For the text-containing cell, return its midpoint in [X, Y] coordinate format. 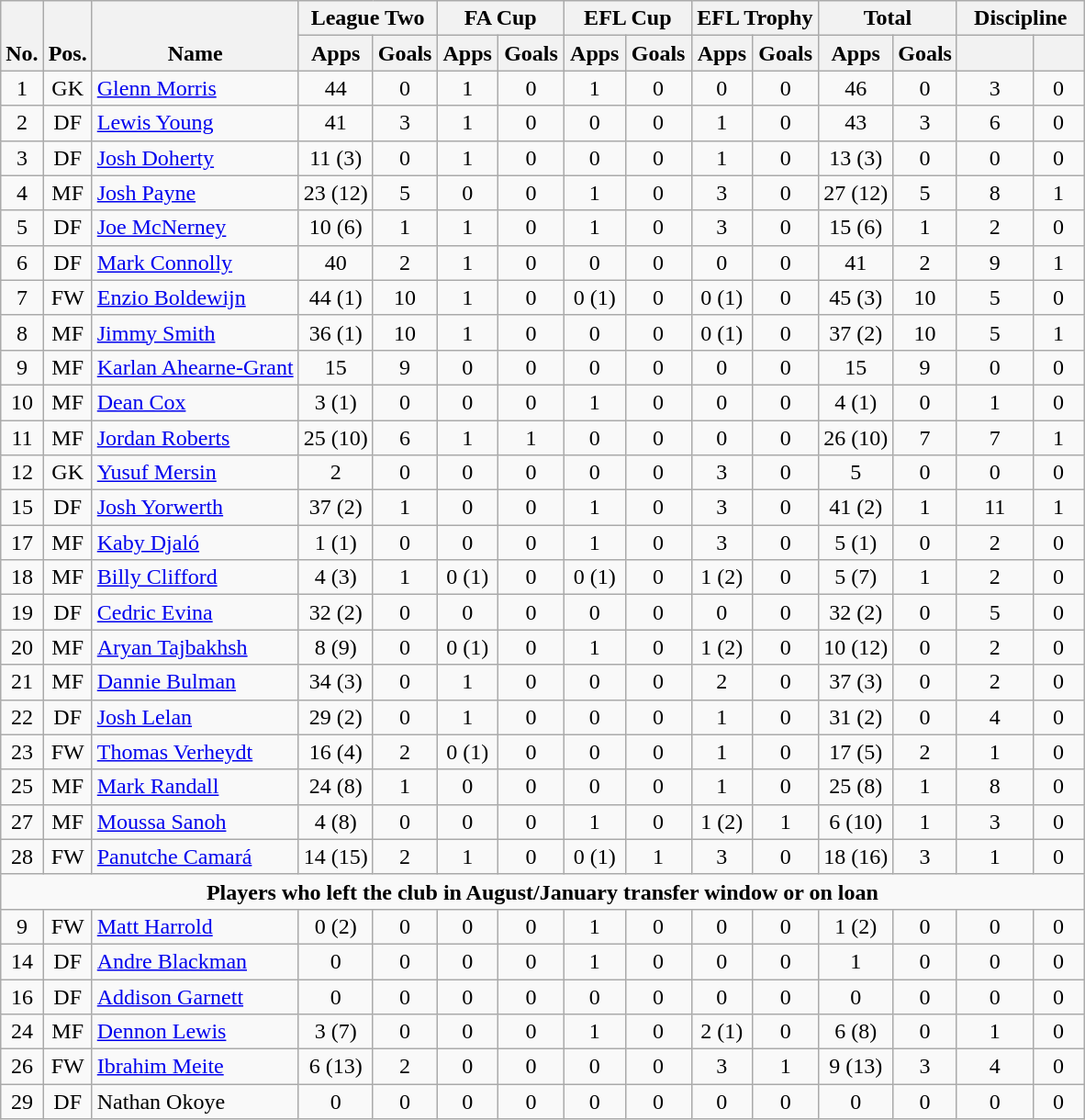
Josh Payne [195, 193]
44 [336, 88]
Dennon Lewis [195, 1032]
15 (6) [856, 228]
Discipline [1021, 18]
29 [22, 1102]
Ibrahim Meite [195, 1067]
40 [336, 263]
Matt Harrold [195, 926]
19 [22, 612]
4 (1) [856, 402]
27 (12) [856, 193]
4 (8) [336, 822]
10 (6) [336, 228]
8 (9) [336, 647]
25 [22, 787]
24 [22, 1032]
Jordan Roberts [195, 438]
18 (16) [856, 857]
16 (4) [336, 752]
0 (2) [336, 926]
23 [22, 752]
2 (1) [721, 1032]
No. [22, 36]
Billy Clifford [195, 577]
25 (8) [856, 787]
45 (3) [856, 297]
Mark Connolly [195, 263]
Karlan Ahearne-Grant [195, 367]
Glenn Morris [195, 88]
14 [22, 961]
28 [22, 857]
Addison Garnett [195, 996]
Josh Yorwerth [195, 508]
37 (3) [856, 682]
Players who left the club in August/January transfer window or on loan [542, 891]
Andre Blackman [195, 961]
Moussa Sanoh [195, 822]
14 (15) [336, 857]
20 [22, 647]
4 (3) [336, 577]
6 (10) [856, 822]
21 [22, 682]
Mark Randall [195, 787]
29 (2) [336, 717]
5 (1) [856, 543]
31 (2) [856, 717]
FA Cup [501, 18]
Josh Doherty [195, 158]
1 (1) [336, 543]
Name [195, 36]
17 (5) [856, 752]
EFL Cup [628, 18]
16 [22, 996]
Joe McNerney [195, 228]
24 (8) [336, 787]
Kaby Djaló [195, 543]
League Two [367, 18]
12 [22, 473]
Dannie Bulman [195, 682]
5 (7) [856, 577]
27 [22, 822]
6 (8) [856, 1032]
26 (10) [856, 438]
41 (2) [856, 508]
3 (1) [336, 402]
23 (12) [336, 193]
9 (13) [856, 1067]
Lewis Young [195, 123]
Dean Cox [195, 402]
46 [856, 88]
Josh Lelan [195, 717]
25 (10) [336, 438]
44 (1) [336, 297]
Pos. [68, 36]
Aryan Tajbakhsh [195, 647]
Total [889, 18]
Thomas Verheydt [195, 752]
18 [22, 577]
Cedric Evina [195, 612]
34 (3) [336, 682]
Yusuf Mersin [195, 473]
26 [22, 1067]
13 (3) [856, 158]
Jimmy Smith [195, 332]
EFL Trophy [755, 18]
Nathan Okoye [195, 1102]
17 [22, 543]
10 (12) [856, 647]
43 [856, 123]
Panutche Camará [195, 857]
36 (1) [336, 332]
22 [22, 717]
Enzio Boldewijn [195, 297]
11 (3) [336, 158]
6 (13) [336, 1067]
3 (7) [336, 1032]
